Detect which cell encompasses the target text, then output its [x, y] center coordinate. 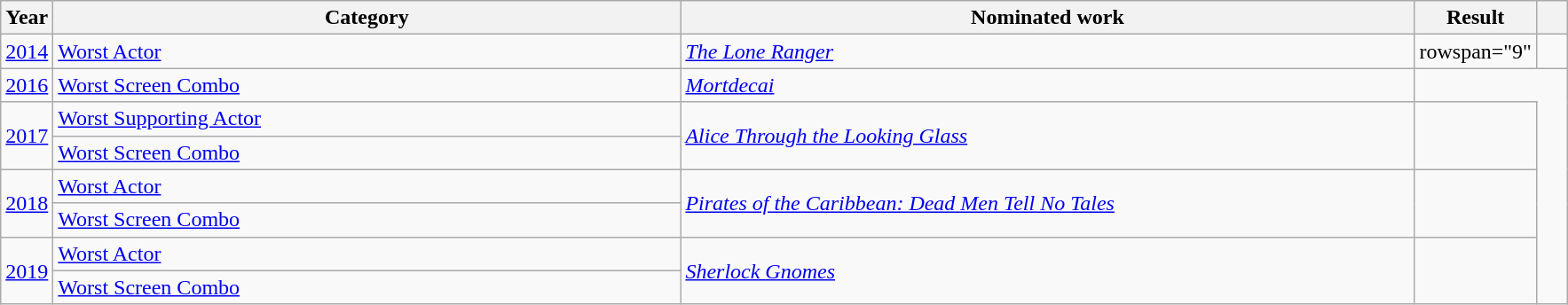
2018 [27, 203]
Sherlock Gnomes [1047, 270]
Worst Supporting Actor [367, 119]
Year [27, 18]
2019 [27, 270]
2016 [27, 85]
Mortdecai [1047, 85]
Nominated work [1047, 18]
2017 [27, 136]
rowspan="9" [1476, 51]
2014 [27, 51]
The Lone Ranger [1047, 51]
Pirates of the Caribbean: Dead Men Tell No Tales [1047, 203]
Alice Through the Looking Glass [1047, 136]
Result [1476, 18]
Category [367, 18]
